For the text-containing cell, return its midpoint in [X, Y] coordinate format. 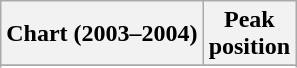
Chart (2003–2004) [102, 34]
Peakposition [249, 34]
